Provide the [X, Y] coordinate of the cell's center where the given text is located.  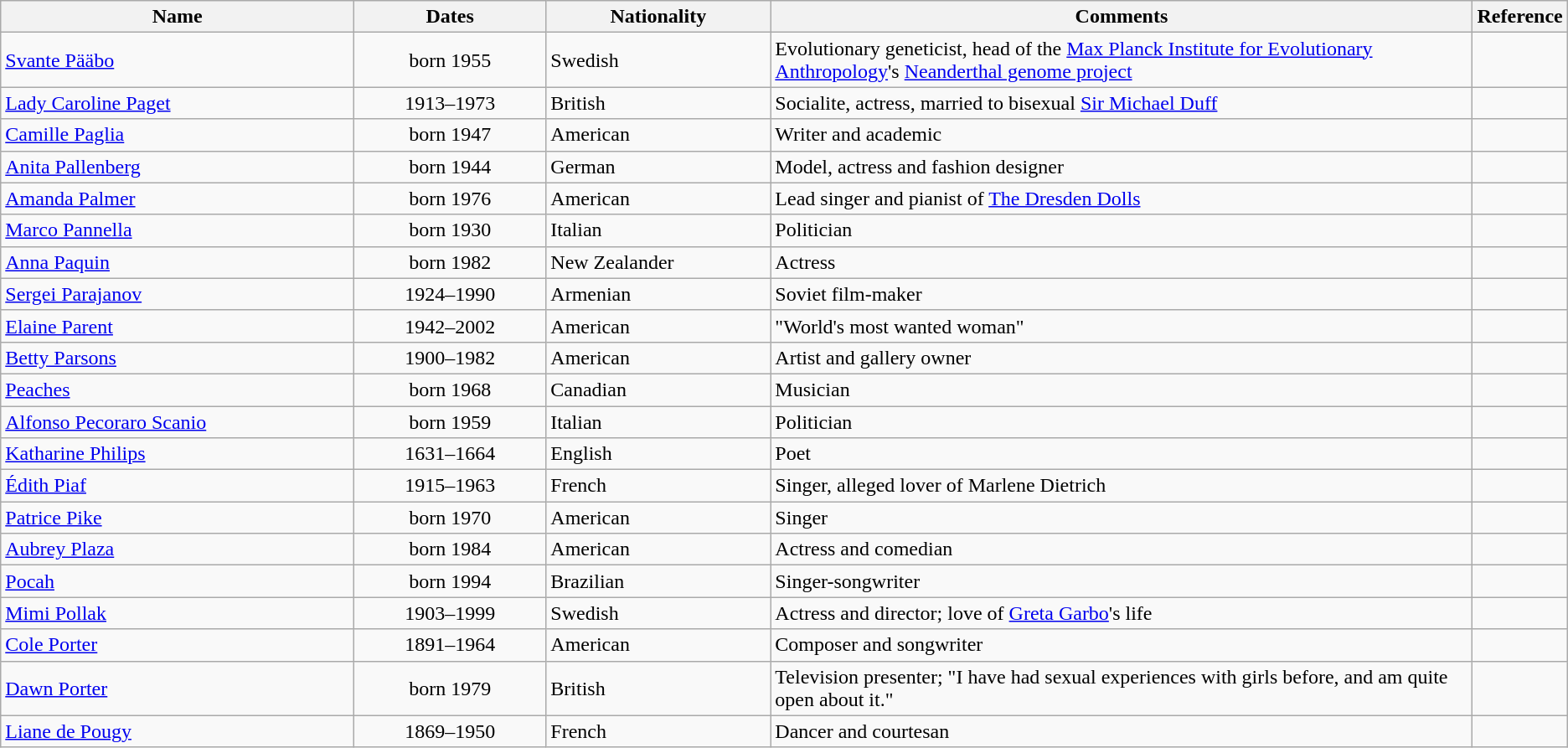
Dawn Porter [178, 689]
born 1984 [451, 549]
Aubrey Plaza [178, 549]
Canadian [658, 389]
Television presenter; "I have had sexual experiences with girls before, and am quite open about it." [1122, 689]
Dancer and courtesan [1122, 731]
Peaches [178, 389]
Brazilian [658, 581]
1891–1964 [451, 645]
Evolutionary geneticist, head of the Max Planck Institute for Evolutionary Anthropology's Neanderthal genome project [1122, 60]
Actress and director; love of Greta Garbo's life [1122, 613]
Composer and songwriter [1122, 645]
"World's most wanted woman" [1122, 326]
Singer [1122, 518]
Lead singer and pianist of The Dresden Dolls [1122, 199]
born 1982 [451, 262]
Édith Piaf [178, 486]
Armenian [658, 294]
Actress and comedian [1122, 549]
Writer and academic [1122, 135]
1869–1950 [451, 731]
born 1968 [451, 389]
1924–1990 [451, 294]
Marco Pannella [178, 230]
born 1944 [451, 167]
Singer-songwriter [1122, 581]
Liane de Pougy [178, 731]
Comments [1122, 17]
New Zealander [658, 262]
Artist and gallery owner [1122, 358]
Model, actress and fashion designer [1122, 167]
Betty Parsons [178, 358]
Musician [1122, 389]
Lady Caroline Paget [178, 103]
1913–1973 [451, 103]
born 1976 [451, 199]
1631–1664 [451, 454]
Katharine Philips [178, 454]
Reference [1519, 17]
Mimi Pollak [178, 613]
born 1979 [451, 689]
Svante Pääbo [178, 60]
Camille Paglia [178, 135]
Cole Porter [178, 645]
1900–1982 [451, 358]
born 1970 [451, 518]
born 1994 [451, 581]
born 1955 [451, 60]
German [658, 167]
Amanda Palmer [178, 199]
Singer, alleged lover of Marlene Dietrich [1122, 486]
Soviet film-maker [1122, 294]
born 1930 [451, 230]
Dates [451, 17]
1915–1963 [451, 486]
Alfonso Pecoraro Scanio [178, 421]
Nationality [658, 17]
Anna Paquin [178, 262]
Sergei Parajanov [178, 294]
Patrice Pike [178, 518]
Anita Pallenberg [178, 167]
born 1959 [451, 421]
Name [178, 17]
English [658, 454]
Elaine Parent [178, 326]
Actress [1122, 262]
Socialite, actress, married to bisexual Sir Michael Duff [1122, 103]
Pocah [178, 581]
1942–2002 [451, 326]
born 1947 [451, 135]
Poet [1122, 454]
1903–1999 [451, 613]
